Capture the cell that displays the provided text and extract its [X, Y] central coordinate. 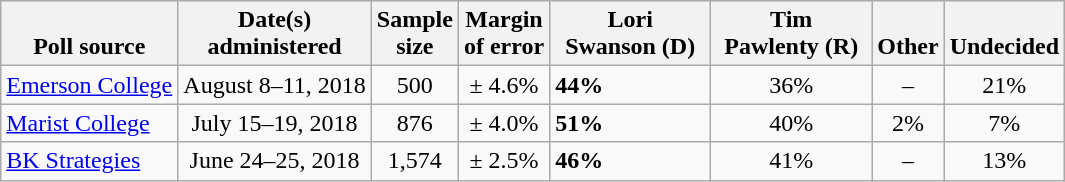
Other [908, 34]
June 24–25, 2018 [275, 161]
7% [1004, 123]
± 2.5% [504, 161]
2% [908, 123]
Poll source [90, 34]
Marginof error [504, 34]
36% [792, 85]
876 [414, 123]
Marist College [90, 123]
± 4.6% [504, 85]
July 15–19, 2018 [275, 123]
Undecided [1004, 34]
TimPawlenty (R) [792, 34]
500 [414, 85]
Samplesize [414, 34]
51% [630, 123]
41% [792, 161]
BK Strategies [90, 161]
13% [1004, 161]
46% [630, 161]
21% [1004, 85]
44% [630, 85]
40% [792, 123]
Date(s)administered [275, 34]
1,574 [414, 161]
LoriSwanson (D) [630, 34]
August 8–11, 2018 [275, 85]
Emerson College [90, 85]
± 4.0% [504, 123]
